Return the (x, y) coordinate for the center point of the cell that contains the specified text.  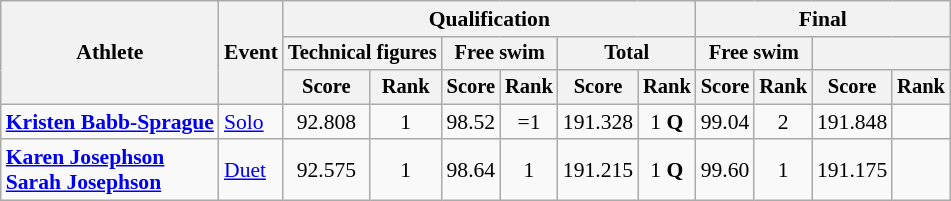
Final (823, 19)
92.808 (326, 122)
Solo (251, 122)
191.848 (852, 122)
Qualification (490, 19)
98.52 (470, 122)
Technical figures (362, 54)
Duet (251, 170)
Karen JosephsonSarah Josephson (110, 170)
92.575 (326, 170)
98.64 (470, 170)
99.04 (726, 122)
Athlete (110, 52)
Event (251, 52)
191.175 (852, 170)
Kristen Babb-Sprague (110, 122)
Total (627, 54)
191.215 (598, 170)
=1 (529, 122)
99.60 (726, 170)
2 (783, 122)
191.328 (598, 122)
